Pinpoint the cell where the given text exists, returning its (X, Y) midpoint coordinate. 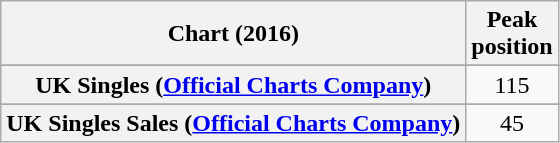
UK Singles (Official Charts Company) (234, 85)
Chart (2016) (234, 34)
Peakposition (512, 34)
UK Singles Sales (Official Charts Company) (234, 123)
115 (512, 85)
45 (512, 123)
